Output the [X, Y] coordinate of the center of the cell containing the given text.  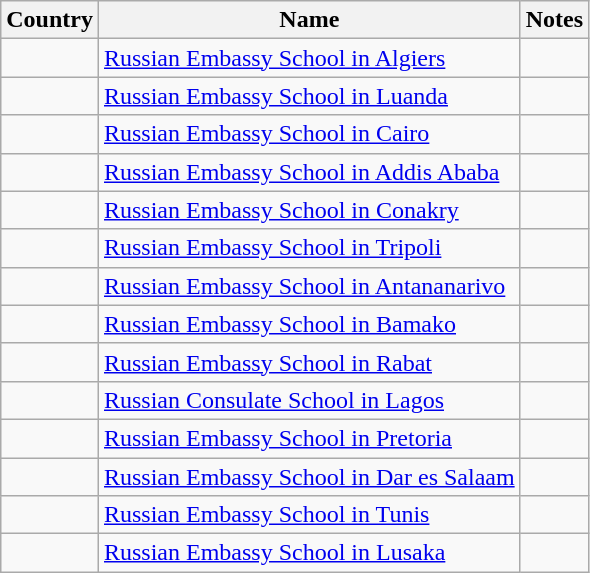
Russian Embassy School in Rabat [309, 362]
Russian Embassy School in Pretoria [309, 438]
Russian Consulate School in Lagos [309, 400]
Russian Embassy School in Tunis [309, 515]
Russian Embassy School in Luanda [309, 96]
Russian Embassy School in Antananarivo [309, 286]
Russian Embassy School in Cairo [309, 134]
Name [309, 20]
Russian Embassy School in Conakry [309, 210]
Country [50, 20]
Russian Embassy School in Lusaka [309, 553]
Russian Embassy School in Tripoli [309, 248]
Russian Embassy School in Bamako [309, 324]
Russian Embassy School in Dar es Salaam [309, 477]
Russian Embassy School in Algiers [309, 58]
Notes [554, 20]
Russian Embassy School in Addis Ababa [309, 172]
